Locate the cell with the specified text and output its [X, Y] center coordinate. 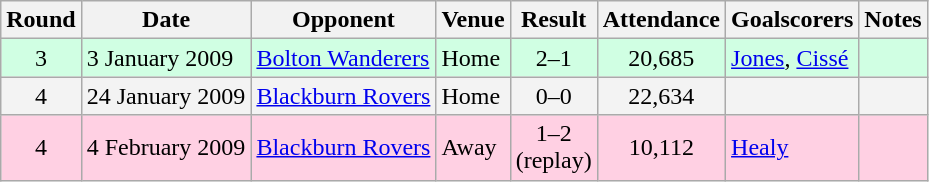
Date [166, 20]
Goalscorers [792, 20]
Bolton Wanderers [344, 58]
Away [473, 148]
10,112 [661, 148]
20,685 [661, 58]
3 January 2009 [166, 58]
Jones, Cissé [792, 58]
Opponent [344, 20]
Venue [473, 20]
3 [41, 58]
Round [41, 20]
1–2(replay) [554, 148]
Attendance [661, 20]
Notes [893, 20]
22,634 [661, 96]
Result [554, 20]
2–1 [554, 58]
0–0 [554, 96]
Healy [792, 148]
24 January 2009 [166, 96]
4 February 2009 [166, 148]
